Capture the cell that displays the provided text and extract its (x, y) central coordinate. 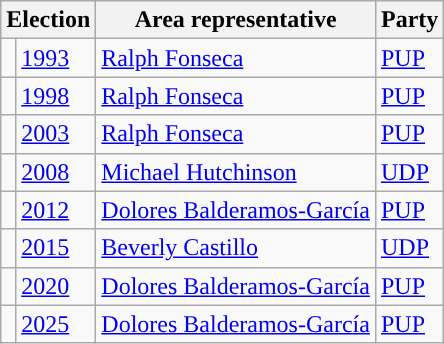
Michael Hutchinson (236, 172)
Area representative (236, 20)
2025 (56, 324)
2008 (56, 172)
2012 (56, 210)
Party (409, 20)
Election (48, 20)
2003 (56, 134)
2015 (56, 248)
1998 (56, 96)
1993 (56, 58)
Beverly Castillo (236, 248)
2020 (56, 286)
